Extract the [X, Y] coordinate from the center of the cell holding the provided text.  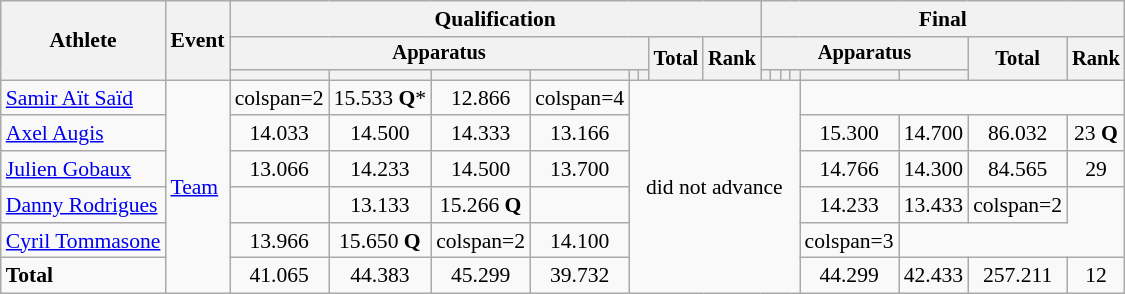
13.966 [280, 241]
15.300 [850, 134]
44.299 [850, 276]
257.211 [1018, 276]
colspan=3 [850, 241]
Samir Aït Saïd [84, 98]
12 [1096, 276]
45.299 [480, 276]
Event [197, 40]
14.766 [850, 169]
14.300 [934, 169]
Final [943, 19]
15.533 Q* [380, 98]
14.033 [280, 134]
23 Q [1096, 134]
Danny Rodrigues [84, 205]
Qualification [496, 19]
12.866 [480, 98]
did not advance [714, 187]
15.650 Q [380, 241]
13.133 [380, 205]
14.333 [480, 134]
Julien Gobaux [84, 169]
41.065 [280, 276]
84.565 [1018, 169]
44.383 [380, 276]
Athlete [84, 40]
86.032 [1018, 134]
13.066 [280, 169]
15.266 Q [480, 205]
Team [197, 187]
colspan=4 [580, 98]
14.700 [934, 134]
13.433 [934, 205]
13.700 [580, 169]
42.433 [934, 276]
Axel Augis [84, 134]
14.100 [580, 241]
29 [1096, 169]
Cyril Tommasone [84, 241]
13.166 [580, 134]
39.732 [580, 276]
